Extract the [x, y] coordinate from the center of the cell holding the provided text.  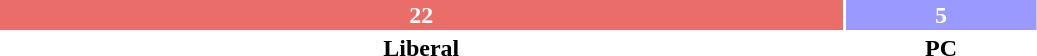
22 [421, 15]
5 [940, 15]
